Extract the (x, y) coordinate from the center of the cell holding the provided text.  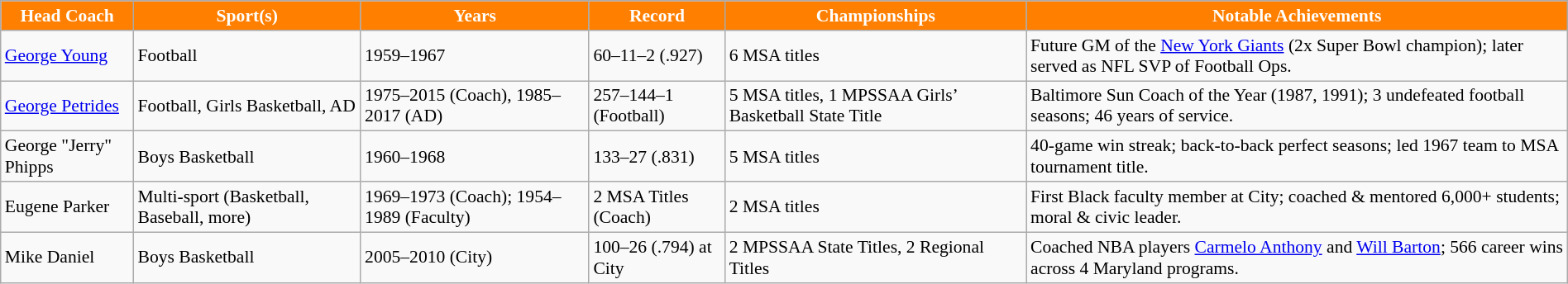
2 MPSSAA State Titles, 2 Regional Titles (876, 258)
Football, Girls Basketball, AD (246, 106)
1959–1967 (475, 56)
133–27 (.831) (657, 157)
2 MSA Titles (Coach) (657, 206)
2 MSA titles (876, 206)
Head Coach (68, 16)
George "Jerry" Phipps (68, 157)
George Young (68, 56)
1975–2015 (Coach), 1985–2017 (AD) (475, 106)
Eugene Parker (68, 206)
1969–1973 (Coach); 1954–1989 (Faculty) (475, 206)
5 MSA titles, 1 MPSSAA Girls’ Basketball State Title (876, 106)
100–26 (.794) at City (657, 258)
Years (475, 16)
Multi-sport (Basketball, Baseball, more) (246, 206)
Coached NBA players Carmelo Anthony and Will Barton; 566 career wins across 4 Maryland programs. (1297, 258)
Notable Achievements (1297, 16)
257–144–1 (Football) (657, 106)
6 MSA titles (876, 56)
40-game win streak; back-to-back perfect seasons; led 1967 team to MSA tournament title. (1297, 157)
Future GM of the New York Giants (2x Super Bowl champion); later served as NFL SVP of Football Ops. (1297, 56)
Baltimore Sun Coach of the Year (1987, 1991); 3 undefeated football seasons; 46 years of service. (1297, 106)
1960–1968 (475, 157)
Sport(s) (246, 16)
Mike Daniel (68, 258)
60–11–2 (.927) (657, 56)
Football (246, 56)
George Petrides (68, 106)
2005–2010 (City) (475, 258)
5 MSA titles (876, 157)
Championships (876, 16)
Record (657, 16)
First Black faculty member at City; coached & mentored 6,000+ students; moral & civic leader. (1297, 206)
